Locate the cell with the specified text and output its [X, Y] center coordinate. 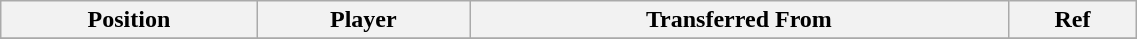
Ref [1072, 20]
Transferred From [740, 20]
Player [363, 20]
Position [129, 20]
